For the text-containing cell, return its midpoint in (x, y) coordinate format. 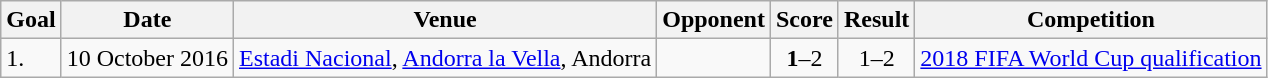
Venue (446, 20)
1. (31, 58)
Result (876, 20)
Goal (31, 20)
Competition (1091, 20)
10 October 2016 (147, 58)
2018 FIFA World Cup qualification (1091, 58)
Date (147, 20)
Opponent (714, 20)
Score (804, 20)
Estadi Nacional, Andorra la Vella, Andorra (446, 58)
